Pinpoint the cell where the given text exists, returning its [X, Y] midpoint coordinate. 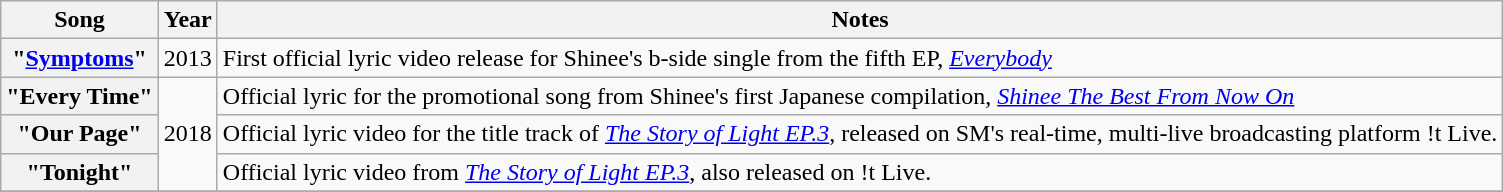
Official lyric video from The Story of Light EP.3, also released on !t Live. [860, 172]
2013 [188, 58]
Year [188, 20]
"Every Time" [80, 96]
"Our Page" [80, 134]
2018 [188, 134]
Song [80, 20]
"Symptoms" [80, 58]
Official lyric for the promotional song from Shinee's first Japanese compilation, Shinee The Best From Now On [860, 96]
Official lyric video for the title track of The Story of Light EP.3, released on SM's real-time, multi-live broadcasting platform !t Live. [860, 134]
"Tonight" [80, 172]
Notes [860, 20]
First official lyric video release for Shinee's b-side single from the fifth EP, Everybody [860, 58]
